Extract the (X, Y) coordinate from the center of the cell holding the provided text.  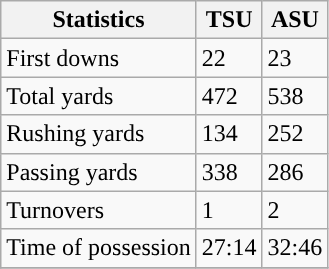
1 (229, 210)
286 (295, 172)
Total yards (99, 96)
First downs (99, 58)
27:14 (229, 248)
134 (229, 134)
22 (229, 58)
538 (295, 96)
Turnovers (99, 210)
ASU (295, 20)
Time of possession (99, 248)
32:46 (295, 248)
Passing yards (99, 172)
TSU (229, 20)
Rushing yards (99, 134)
338 (229, 172)
Statistics (99, 20)
472 (229, 96)
23 (295, 58)
2 (295, 210)
252 (295, 134)
